Return the (x, y) coordinate for the center point of the cell that contains the specified text.  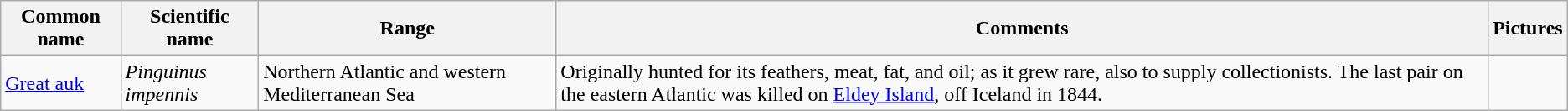
Northern Atlantic and western Mediterranean Sea (407, 82)
Great auk (60, 82)
Comments (1022, 29)
Scientific name (189, 29)
Pictures (1528, 29)
Common name (60, 29)
Range (407, 29)
Pinguinus impennis (189, 82)
